Detect which cell encompasses the target text, then output its [X, Y] center coordinate. 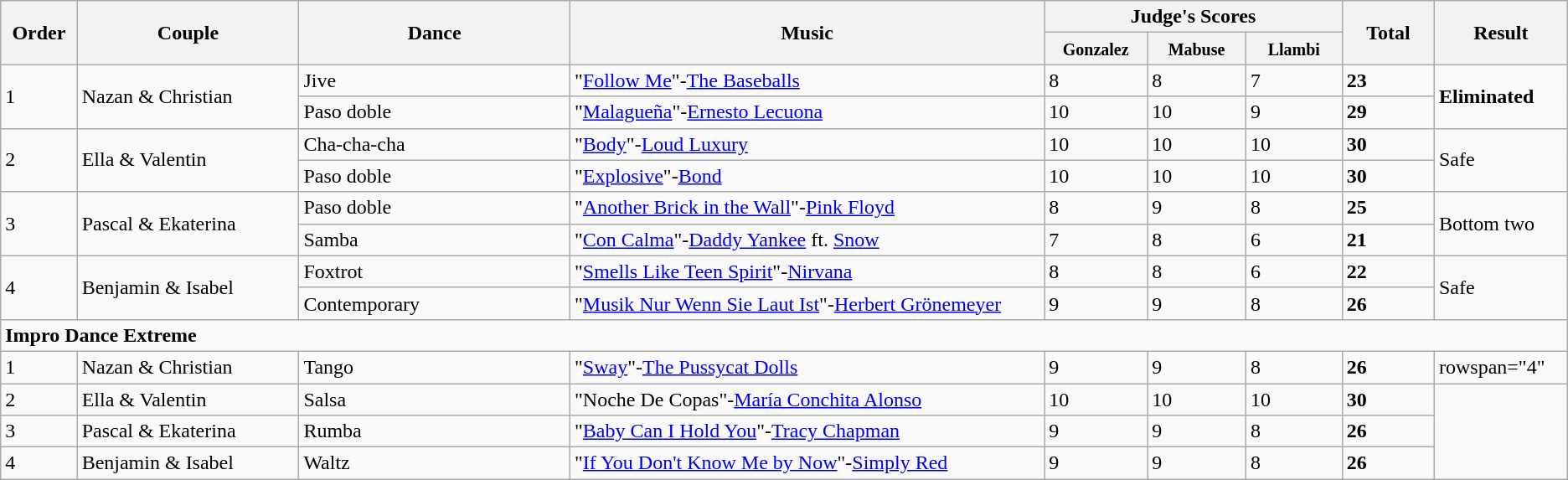
Dance [435, 33]
Foxtrot [435, 271]
Contemporary [435, 303]
23 [1388, 80]
"Follow Me"-The Baseballs [807, 80]
Bottom two [1501, 224]
Gonzalez [1096, 49]
"Con Calma"-Daddy Yankee ft. Snow [807, 240]
Salsa [435, 400]
22 [1388, 271]
"If You Don't Know Me by Now"-Simply Red [807, 463]
"Musik Nur Wenn Sie Laut Ist"-Herbert Grönemeyer [807, 303]
29 [1388, 112]
Couple [188, 33]
rowspan="4" [1501, 367]
Cha-cha-cha [435, 144]
"Sway"-The Pussycat Dolls [807, 367]
Music [807, 33]
Rumba [435, 431]
"Explosive"-Bond [807, 176]
Judge's Scores [1194, 17]
"Smells Like Teen Spirit"-Nirvana [807, 271]
Impro Dance Extreme [784, 335]
"Noche De Copas"-María Conchita Alonso [807, 400]
"Another Brick in the Wall"-Pink Floyd [807, 208]
Eliminated [1501, 96]
Mabuse [1197, 49]
"Body"-Loud Luxury [807, 144]
25 [1388, 208]
Jive [435, 80]
Result [1501, 33]
21 [1388, 240]
Total [1388, 33]
"Malagueña"-Ernesto Lecuona [807, 112]
"Baby Can I Hold You"-Tracy Chapman [807, 431]
Order [39, 33]
Samba [435, 240]
Waltz [435, 463]
Tango [435, 367]
Llambi [1293, 49]
